From the cell containing the given text, extract its center point as (X, Y) coordinate. 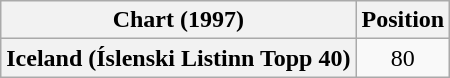
Position (403, 20)
80 (403, 58)
Chart (1997) (178, 20)
Iceland (Íslenski Listinn Topp 40) (178, 58)
